Capture the cell that displays the provided text and extract its [X, Y] central coordinate. 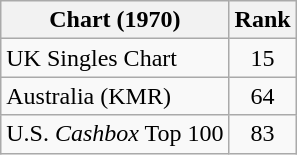
Rank [262, 20]
Chart (1970) [115, 20]
UK Singles Chart [115, 58]
64 [262, 96]
U.S. Cashbox Top 100 [115, 134]
15 [262, 58]
Australia (KMR) [115, 96]
83 [262, 134]
